Return (x, y) of the center of cell containing provided text 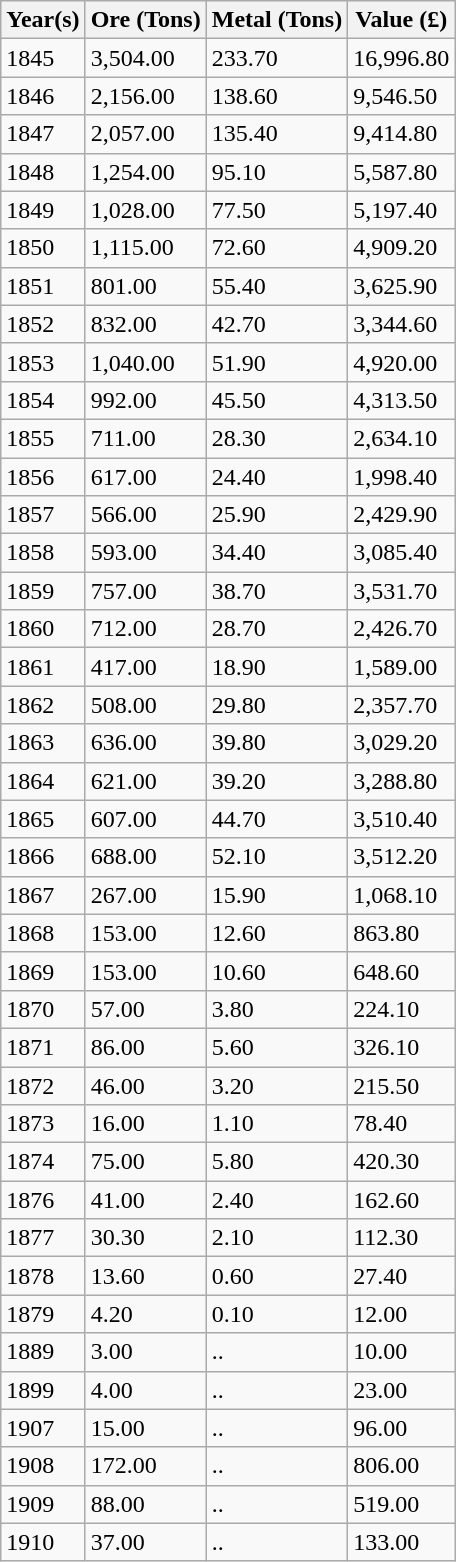
1879 (43, 1314)
1909 (43, 1504)
12.60 (277, 933)
688.00 (146, 857)
16.00 (146, 1124)
3,510.40 (402, 819)
29.80 (277, 705)
3,504.00 (146, 58)
1854 (43, 400)
30.30 (146, 1238)
27.40 (402, 1276)
1849 (43, 210)
10.60 (277, 971)
3,625.90 (402, 286)
41.00 (146, 1200)
2,357.70 (402, 705)
1858 (43, 553)
1862 (43, 705)
3,029.20 (402, 743)
566.00 (146, 515)
13.60 (146, 1276)
233.70 (277, 58)
1855 (43, 438)
3.00 (146, 1352)
52.10 (277, 857)
1846 (43, 96)
1866 (43, 857)
15.90 (277, 895)
326.10 (402, 1047)
3,085.40 (402, 553)
224.10 (402, 1009)
45.50 (277, 400)
95.10 (277, 172)
712.00 (146, 629)
1899 (43, 1390)
1860 (43, 629)
1,254.00 (146, 172)
1878 (43, 1276)
1907 (43, 1428)
621.00 (146, 781)
72.60 (277, 248)
2,634.10 (402, 438)
1868 (43, 933)
1876 (43, 1200)
57.00 (146, 1009)
51.90 (277, 362)
1889 (43, 1352)
215.50 (402, 1085)
138.60 (277, 96)
1,589.00 (402, 667)
4.00 (146, 1390)
4,313.50 (402, 400)
1,998.40 (402, 477)
78.40 (402, 1124)
0.60 (277, 1276)
1874 (43, 1162)
1,028.00 (146, 210)
34.40 (277, 553)
133.00 (402, 1542)
10.00 (402, 1352)
1856 (43, 477)
3,344.60 (402, 324)
39.20 (277, 781)
1908 (43, 1466)
2.40 (277, 1200)
86.00 (146, 1047)
992.00 (146, 400)
1,040.00 (146, 362)
55.40 (277, 286)
1853 (43, 362)
3,288.80 (402, 781)
3.80 (277, 1009)
23.00 (402, 1390)
28.30 (277, 438)
Metal (Tons) (277, 20)
420.30 (402, 1162)
25.90 (277, 515)
9,414.80 (402, 134)
5,197.40 (402, 210)
24.40 (277, 477)
267.00 (146, 895)
1,115.00 (146, 248)
5,587.80 (402, 172)
648.60 (402, 971)
9,546.50 (402, 96)
417.00 (146, 667)
1867 (43, 895)
1847 (43, 134)
88.00 (146, 1504)
2,156.00 (146, 96)
636.00 (146, 743)
3.20 (277, 1085)
2.10 (277, 1238)
1861 (43, 667)
42.70 (277, 324)
1857 (43, 515)
4,920.00 (402, 362)
Ore (Tons) (146, 20)
96.00 (402, 1428)
832.00 (146, 324)
711.00 (146, 438)
1.10 (277, 1124)
617.00 (146, 477)
1859 (43, 591)
1910 (43, 1542)
1,068.10 (402, 895)
1848 (43, 172)
112.30 (402, 1238)
28.70 (277, 629)
1863 (43, 743)
806.00 (402, 1466)
1869 (43, 971)
75.00 (146, 1162)
5.80 (277, 1162)
3,512.20 (402, 857)
1865 (43, 819)
801.00 (146, 286)
162.60 (402, 1200)
508.00 (146, 705)
5.60 (277, 1047)
3,531.70 (402, 591)
44.70 (277, 819)
1873 (43, 1124)
Year(s) (43, 20)
607.00 (146, 819)
1871 (43, 1047)
1870 (43, 1009)
172.00 (146, 1466)
1851 (43, 286)
Value (£) (402, 20)
12.00 (402, 1314)
1852 (43, 324)
16,996.80 (402, 58)
46.00 (146, 1085)
38.70 (277, 591)
135.40 (277, 134)
2,429.90 (402, 515)
863.80 (402, 933)
4,909.20 (402, 248)
519.00 (402, 1504)
1872 (43, 1085)
1845 (43, 58)
1877 (43, 1238)
593.00 (146, 553)
1850 (43, 248)
15.00 (146, 1428)
18.90 (277, 667)
77.50 (277, 210)
37.00 (146, 1542)
757.00 (146, 591)
1864 (43, 781)
39.80 (277, 743)
4.20 (146, 1314)
2,426.70 (402, 629)
0.10 (277, 1314)
2,057.00 (146, 134)
